Return (x, y) of the center of cell containing provided text 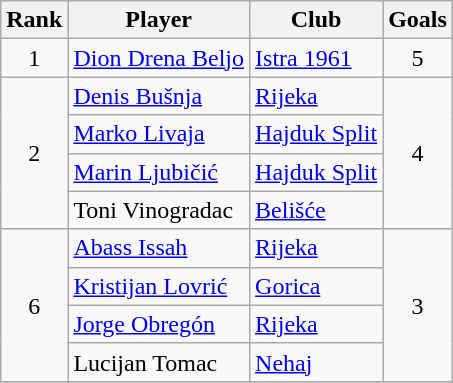
5 (418, 58)
Player (159, 20)
Goals (418, 20)
Toni Vinogradac (159, 210)
Abass Issah (159, 248)
Marko Livaja (159, 134)
Dion Drena Beljo (159, 58)
6 (34, 305)
3 (418, 305)
2 (34, 153)
Lucijan Tomac (159, 362)
Nehaj (316, 362)
Belišće (316, 210)
Jorge Obregón (159, 324)
Rank (34, 20)
Gorica (316, 286)
Club (316, 20)
Kristijan Lovrić (159, 286)
Marin Ljubičić (159, 172)
Denis Bušnja (159, 96)
4 (418, 153)
1 (34, 58)
Istra 1961 (316, 58)
